Locate the cell with the specified text and output its (X, Y) center coordinate. 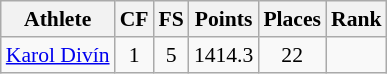
1 (134, 55)
1414.3 (224, 55)
FS (172, 19)
5 (172, 55)
CF (134, 19)
Rank (356, 19)
Karol Divín (58, 55)
Places (292, 19)
Points (224, 19)
22 (292, 55)
Athlete (58, 19)
